Return the (x, y) coordinate for the center point of the cell that contains the specified text.  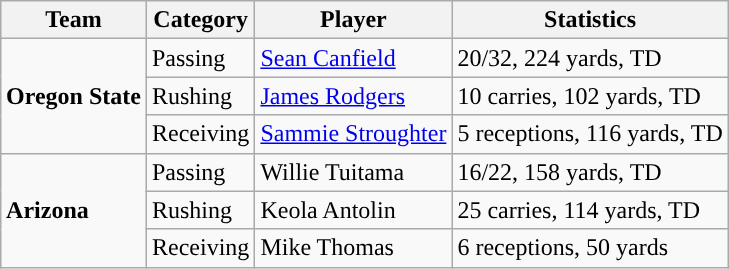
5 receptions, 116 yards, TD (590, 134)
16/22, 158 yards, TD (590, 172)
25 carries, 114 yards, TD (590, 210)
Keola Antolin (354, 210)
Sean Canfield (354, 58)
Oregon State (74, 96)
Mike Thomas (354, 248)
Sammie Stroughter (354, 134)
Statistics (590, 20)
10 carries, 102 yards, TD (590, 96)
Arizona (74, 210)
Willie Tuitama (354, 172)
6 receptions, 50 yards (590, 248)
Category (200, 20)
James Rodgers (354, 96)
20/32, 224 yards, TD (590, 58)
Team (74, 20)
Player (354, 20)
